Scan for the cell matching the given text and deliver its [x, y] coordinate at center. 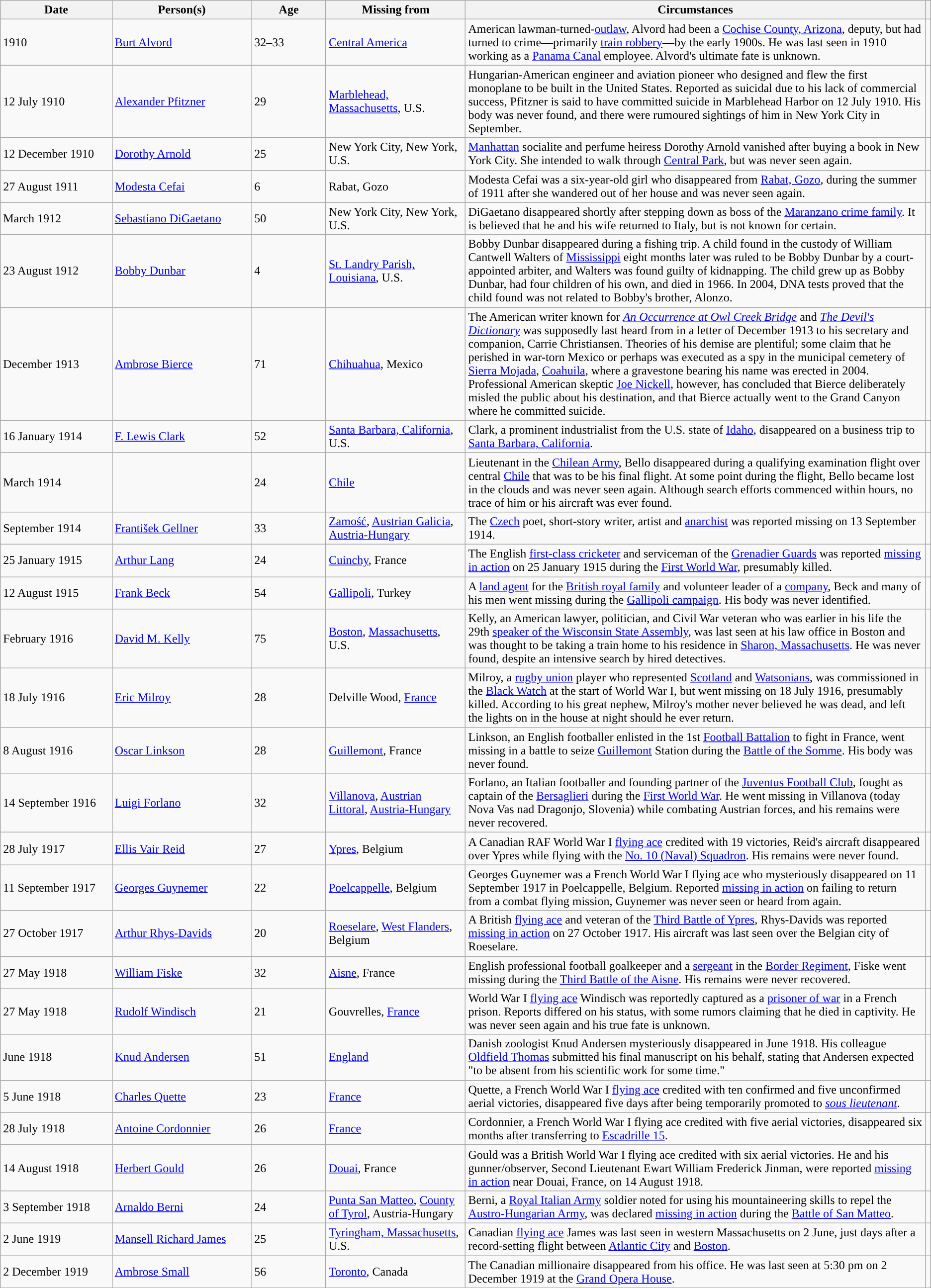
Ellis Vair Reid [182, 848]
11 September 1917 [56, 888]
28 July 1918 [56, 1129]
Arthur Rhys-Davids [182, 933]
Zamość, Austrian Galicia, Austria-Hungary [396, 528]
21 [289, 1012]
Canadian flying ace James was last seen in western Massachusetts on 2 June, just days after a record-setting flight between Atlantic City and Boston. [695, 1239]
Herbert Gould [182, 1168]
Toronto, Canada [396, 1271]
2 June 1919 [56, 1239]
Poelcappelle, Belgium [396, 888]
The Canadian millionaire disappeared from his office. He was last seen at 5:30 pm on 2 December 1919 at the Grand Opera House. [695, 1271]
Ambrose Bierce [182, 364]
Aisne, France [396, 973]
Frank Beck [182, 593]
71 [289, 364]
Rudolf Windisch [182, 1012]
Arnaldo Berni [182, 1206]
David M. Kelly [182, 639]
27 October 1917 [56, 933]
England [396, 1057]
50 [289, 219]
27 [289, 848]
Douai, France [396, 1168]
75 [289, 639]
Dorothy Arnold [182, 154]
Bobby Dunbar [182, 271]
Santa Barbara, California, U.S. [396, 437]
Gouvrelles, France [396, 1012]
William Fiske [182, 973]
Ambrose Small [182, 1271]
March 1912 [56, 219]
Modesta Cefai [182, 186]
September 1914 [56, 528]
Cuinchy, France [396, 560]
Delville Wood, France [396, 698]
Circumstances [695, 10]
Charles Quette [182, 1096]
Sebastiano DiGaetano [182, 219]
33 [289, 528]
18 July 1916 [56, 698]
Gallipoli, Turkey [396, 593]
4 [289, 271]
F. Lewis Clark [182, 437]
Punta San Matteo, County of Tyrol, Austria-Hungary [396, 1206]
Chihuahua, Mexico [396, 364]
December 1913 [56, 364]
20 [289, 933]
Marblehead, Massachusetts, U.S. [396, 101]
Missing from [396, 10]
23 August 1912 [56, 271]
Date [56, 10]
Knud Andersen [182, 1057]
Tyringham, Massachusetts, U.S. [396, 1239]
6 [289, 186]
February 1916 [56, 639]
Luigi Forlano [182, 803]
Boston, Massachusetts, U.S. [396, 639]
St. Landry Parish, Louisiana, U.S. [396, 271]
28 July 1917 [56, 848]
Central America [396, 42]
March 1914 [56, 482]
29 [289, 101]
Chile [396, 482]
12 December 1910 [56, 154]
Burt Alvord [182, 42]
2 December 1919 [56, 1271]
56 [289, 1271]
Guillemont, France [396, 750]
František Gellner [182, 528]
23 [289, 1096]
8 August 1916 [56, 750]
Clark, a prominent industrialist from the U.S. state of Idaho, disappeared on a business trip to Santa Barbara, California. [695, 437]
32–33 [289, 42]
22 [289, 888]
25 January 1915 [56, 560]
Ypres, Belgium [396, 848]
Oscar Linkson [182, 750]
Roeselare, West Flanders, Belgium [396, 933]
Arthur Lang [182, 560]
Villanova, Austrian Littoral, Austria-Hungary [396, 803]
Cordonnier, a French World War I flying ace credited with five aerial victories, disappeared six months after transferring to Escadrille 15. [695, 1129]
12 August 1915 [56, 593]
The Czech poet, short-story writer, artist and anarchist was reported missing on 13 September 1914. [695, 528]
3 September 1918 [56, 1206]
1910 [56, 42]
June 1918 [56, 1057]
Alexander Pfitzner [182, 101]
16 January 1914 [56, 437]
Eric Milroy [182, 698]
Person(s) [182, 10]
52 [289, 437]
Mansell Richard James [182, 1239]
54 [289, 593]
27 August 1911 [56, 186]
12 July 1910 [56, 101]
51 [289, 1057]
14 September 1916 [56, 803]
Antoine Cordonnier [182, 1129]
Rabat, Gozo [396, 186]
Age [289, 10]
14 August 1918 [56, 1168]
5 June 1918 [56, 1096]
Georges Guynemer [182, 888]
